Determine the [x, y] coordinate at the center of the cell enclosing the given text.  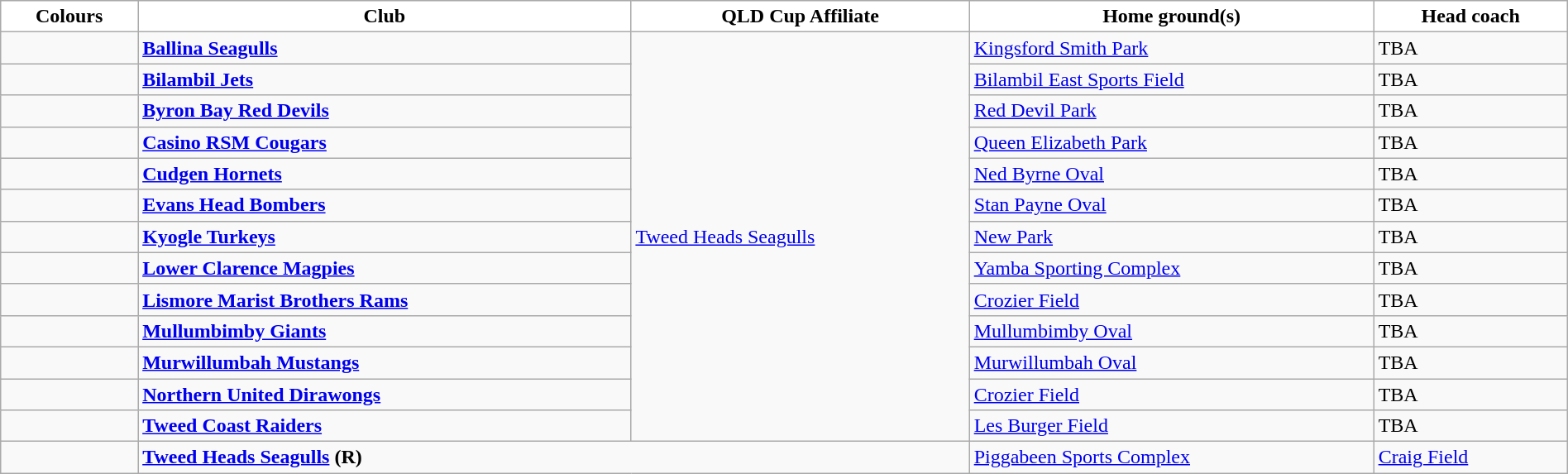
Club [385, 17]
Tweed Coast Raiders [385, 426]
Colours [69, 17]
Head coach [1470, 17]
Piggabeen Sports Complex [1171, 457]
Stan Payne Oval [1171, 205]
Lower Clarence Magpies [385, 268]
Mullumbimby Oval [1171, 331]
Ballina Seagulls [385, 48]
Northern United Dirawongs [385, 395]
Queen Elizabeth Park [1171, 142]
Casino RSM Cougars [385, 142]
Ned Byrne Oval [1171, 174]
Red Devil Park [1171, 111]
Craig Field [1470, 457]
Tweed Heads Seagulls [801, 237]
Home ground(s) [1171, 17]
Yamba Sporting Complex [1171, 268]
Les Burger Field [1171, 426]
Lismore Marist Brothers Rams [385, 299]
Evans Head Bombers [385, 205]
Tweed Heads Seagulls (R) [554, 457]
Murwillumbah Oval [1171, 362]
Kingsford Smith Park [1171, 48]
Kyogle Turkeys [385, 237]
New Park [1171, 237]
Bilambil Jets [385, 79]
Murwillumbah Mustangs [385, 362]
Bilambil East Sports Field [1171, 79]
Byron Bay Red Devils [385, 111]
Mullumbimby Giants [385, 331]
Cudgen Hornets [385, 174]
QLD Cup Affiliate [801, 17]
